Extract the [X, Y] coordinate from the center of the cell holding the provided text.  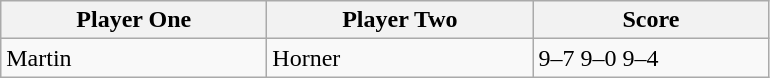
Martin [134, 58]
Horner [400, 58]
Player One [134, 20]
Score [651, 20]
9–7 9–0 9–4 [651, 58]
Player Two [400, 20]
